Extract the (X, Y) coordinate from the center of the cell holding the provided text.  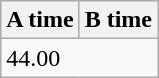
A time (40, 20)
B time (118, 20)
44.00 (80, 58)
